Pinpoint the cell where the given text exists, returning its (x, y) midpoint coordinate. 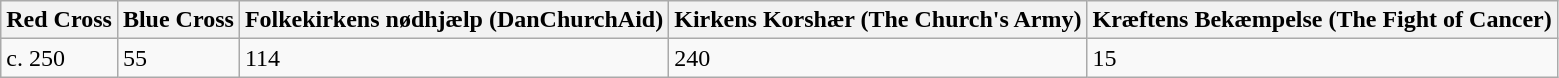
Kræftens Bekæmpelse (The Fight of Cancer) (1322, 20)
Folkekirkens nødhjælp (DanChurchAid) (454, 20)
c. 250 (60, 58)
15 (1322, 58)
240 (878, 58)
55 (178, 58)
114 (454, 58)
Kirkens Korshær (The Church's Army) (878, 20)
Red Cross (60, 20)
Blue Cross (178, 20)
